Identify which cell holds the provided text, then report its [X, Y] central coordinate. 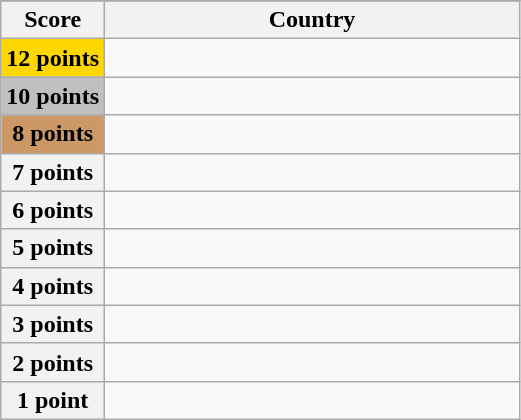
8 points [53, 134]
5 points [53, 248]
3 points [53, 324]
4 points [53, 286]
10 points [53, 96]
Score [53, 20]
1 point [53, 400]
6 points [53, 210]
Country [312, 20]
12 points [53, 58]
2 points [53, 362]
7 points [53, 172]
